Locate the cell with the specified text and output its [x, y] center coordinate. 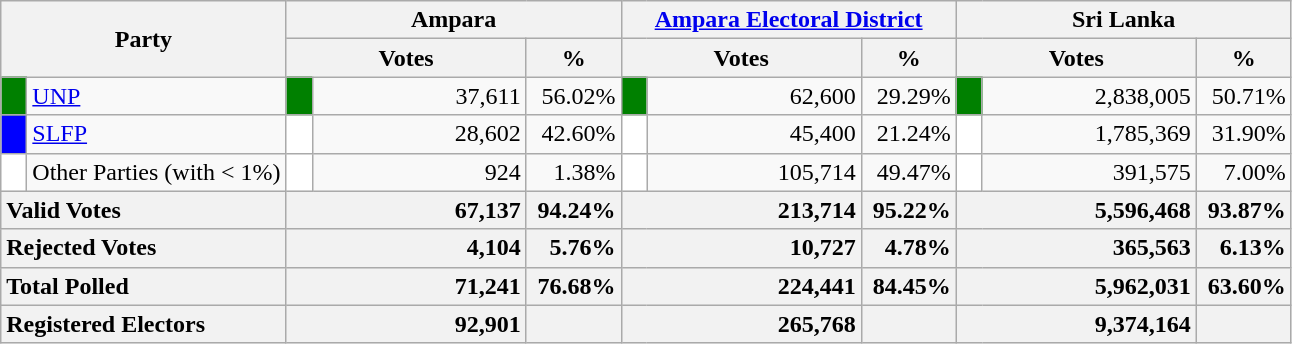
Other Parties (with < 1%) [156, 172]
95.22% [908, 210]
265,768 [741, 324]
62,600 [754, 96]
5,962,031 [1076, 286]
29.29% [908, 96]
93.87% [1244, 210]
84.45% [908, 286]
63.60% [1244, 286]
28,602 [419, 134]
UNP [156, 96]
71,241 [406, 286]
2,838,005 [1089, 96]
Total Polled [144, 286]
76.68% [574, 286]
42.60% [574, 134]
924 [419, 172]
9,374,164 [1076, 324]
Ampara [454, 20]
10,727 [741, 248]
1,785,369 [1089, 134]
SLFP [156, 134]
37,611 [419, 96]
50.71% [1244, 96]
67,137 [406, 210]
5.76% [574, 248]
Party [144, 39]
45,400 [754, 134]
49.47% [908, 172]
4,104 [406, 248]
Valid Votes [144, 210]
92,901 [406, 324]
94.24% [574, 210]
21.24% [908, 134]
56.02% [574, 96]
391,575 [1089, 172]
213,714 [741, 210]
7.00% [1244, 172]
Ampara Electoral District [788, 20]
4.78% [908, 248]
5,596,468 [1076, 210]
105,714 [754, 172]
1.38% [574, 172]
Registered Electors [144, 324]
224,441 [741, 286]
Sri Lanka [1124, 20]
Rejected Votes [144, 248]
365,563 [1076, 248]
31.90% [1244, 134]
6.13% [1244, 248]
